Provide the (x, y) coordinate of the cell's center where the given text is located.  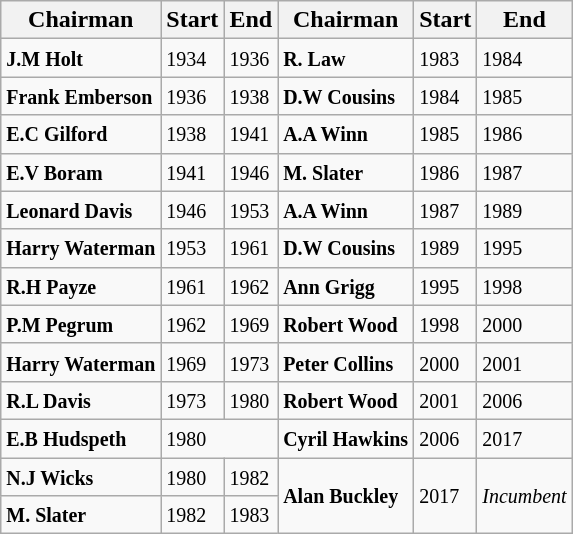
N.J Wicks (81, 477)
Leonard Davis (81, 210)
1934 (192, 58)
E.V Boram (81, 172)
Frank Emberson (81, 96)
J.M Holt (81, 58)
R.L Davis (81, 400)
R.H Payze (81, 286)
R. Law (346, 58)
Alan Buckley (346, 496)
Cyril Hawkins (346, 438)
P.M Pegrum (81, 324)
Peter Collins (346, 362)
Incumbent (524, 496)
Ann Grigg (346, 286)
E.C Gilford (81, 134)
E.B Hudspeth (81, 438)
